Find where the given text appears and provide that cell's center as [X, Y] coordinate. 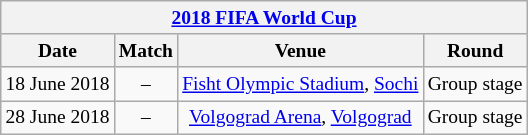
28 June 2018 [58, 118]
Date [58, 50]
Venue [300, 50]
Fisht Olympic Stadium, Sochi [300, 84]
Round [475, 50]
Volgograd Arena, Volgograd [300, 118]
18 June 2018 [58, 84]
2018 FIFA World Cup [264, 18]
Match [146, 50]
